Provide the (x, y) coordinate of the cell's center where the given text is located.  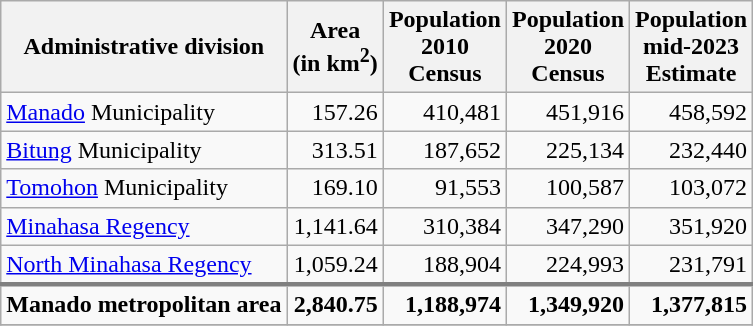
103,072 (692, 188)
Population2010Census (444, 47)
231,791 (692, 265)
91,553 (444, 188)
313.51 (335, 150)
Area (in km2) (335, 47)
100,587 (568, 188)
Administrative division (144, 47)
1,141.64 (335, 226)
Manado Municipality (144, 112)
Manado metropolitan area (144, 305)
Tomohon Municipality (144, 188)
232,440 (692, 150)
451,916 (568, 112)
169.10 (335, 188)
Populationmid-2023Estimate (692, 47)
1,188,974 (444, 305)
Minahasa Regency (144, 226)
347,290 (568, 226)
1,059.24 (335, 265)
224,993 (568, 265)
351,920 (692, 226)
458,592 (692, 112)
188,904 (444, 265)
North Minahasa Regency (144, 265)
1,349,920 (568, 305)
Bitung Municipality (144, 150)
187,652 (444, 150)
310,384 (444, 226)
225,134 (568, 150)
2,840.75 (335, 305)
157.26 (335, 112)
Population2020Census (568, 47)
410,481 (444, 112)
1,377,815 (692, 305)
